Search for the cell housing the specified text and yield its (X, Y) center coordinate. 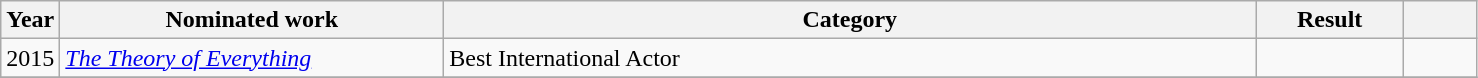
Year (30, 20)
Best International Actor (850, 58)
Nominated work (252, 20)
Category (850, 20)
The Theory of Everything (252, 58)
Result (1330, 20)
2015 (30, 58)
